From the cell containing the given text, extract its center point as [x, y] coordinate. 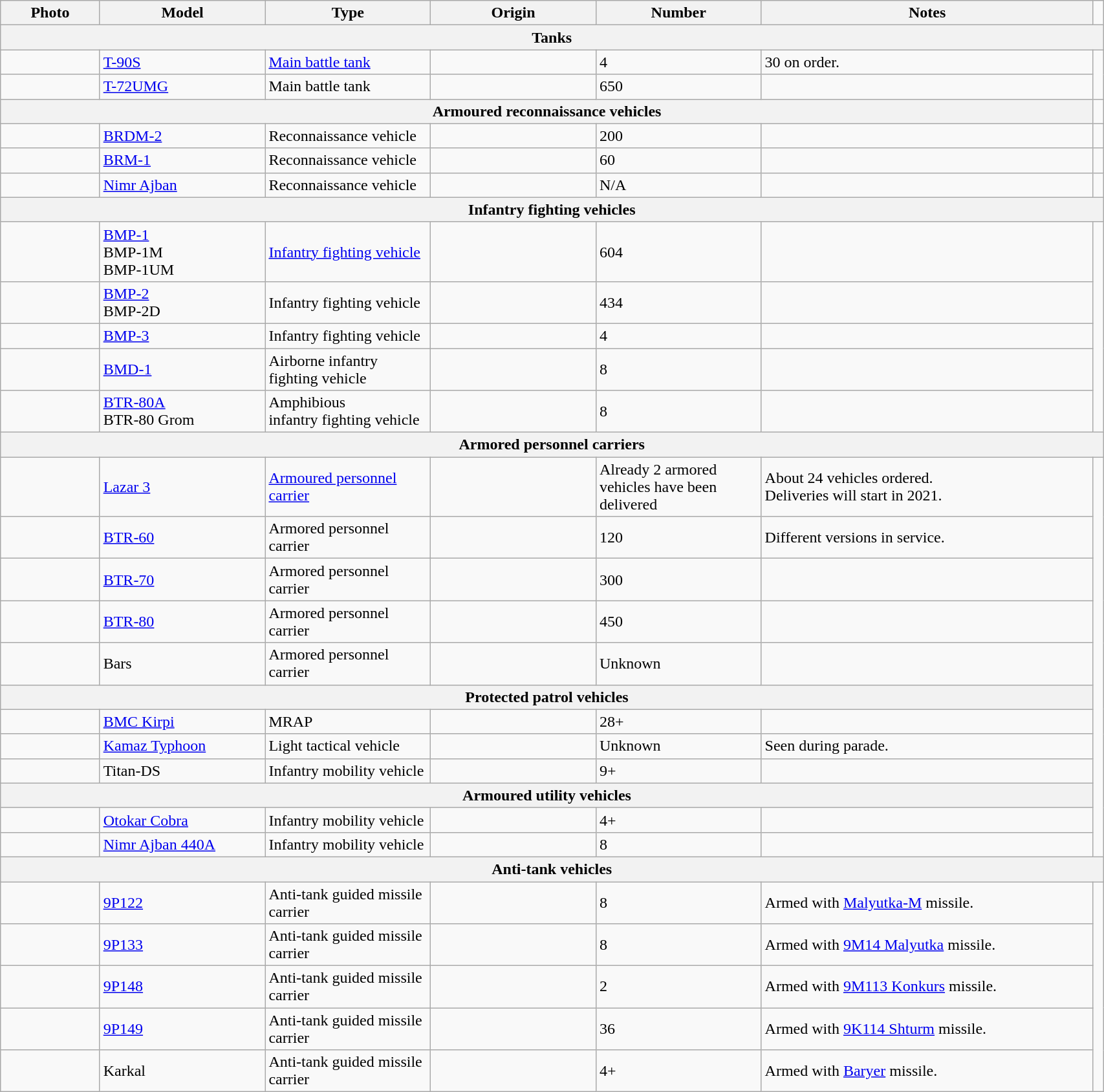
BMP-1BMP-1MBMP-1UM [182, 252]
Photo [50, 13]
Kamaz Typhoon [182, 746]
28+ [678, 722]
T-90S [182, 62]
Armed with 9M14 Malyutka missile. [927, 945]
300 [678, 579]
Already 2 armored vehicles have been delivered [678, 487]
Tanks [552, 37]
BTR-70 [182, 579]
Notes [927, 13]
120 [678, 538]
BRDM-2 [182, 136]
Light tactical vehicle [348, 746]
Amphibiousinfantry fighting vehicle [348, 411]
450 [678, 622]
BTR-80 [182, 622]
Armed with Baryer missile. [927, 1071]
200 [678, 136]
9P133 [182, 945]
BRM-1 [182, 160]
434 [678, 303]
30 on order. [927, 62]
Armoured personnel carrier [348, 487]
650 [678, 87]
Anti-tank vehicles [552, 869]
36 [678, 1029]
Airborne infantry fighting vehicle [348, 369]
T-72UMG [182, 87]
BMP-2BMP-2D [182, 303]
60 [678, 160]
Number [678, 13]
Armed with 9K114 Shturm missile. [927, 1029]
MRAP [348, 722]
2 [678, 987]
Lazar 3 [182, 487]
604 [678, 252]
Type [348, 13]
BTR-80ABTR-80 Grom [182, 411]
Armed with Malyutka-M missile. [927, 903]
9P122 [182, 903]
9+ [678, 771]
Infantry fighting vehicles [552, 209]
Armoured utility vehicles [547, 795]
BMD-1 [182, 369]
9P148 [182, 987]
Nimr Ajban 440A [182, 844]
Titan-DS [182, 771]
Otokar Cobra [182, 820]
Protected patrol vehicles [547, 697]
BMP-3 [182, 336]
Seen during parade. [927, 746]
Origin [514, 13]
9P149 [182, 1029]
Armored personnel carriers [552, 445]
BMC Kirpi [182, 722]
Nimr Ajban [182, 185]
Armoured reconnaissance vehicles [547, 111]
About 24 vehicles ordered.Deliveries will start in 2021. [927, 487]
BTR-60 [182, 538]
Karkal [182, 1071]
Armed with 9M113 Konkurs missile. [927, 987]
Different versions in service. [927, 538]
Model [182, 13]
N/A [678, 185]
Bars [182, 663]
